From the cell containing the given text, extract its center point as (x, y) coordinate. 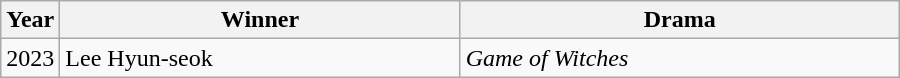
Winner (260, 20)
Year (30, 20)
Drama (680, 20)
Lee Hyun-seok (260, 58)
Game of Witches (680, 58)
2023 (30, 58)
